Determine the [x, y] coordinate at the center of the cell enclosing the given text.  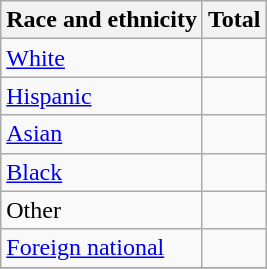
White [102, 58]
Asian [102, 134]
Race and ethnicity [102, 20]
Foreign national [102, 248]
Black [102, 172]
Total [234, 20]
Other [102, 210]
Hispanic [102, 96]
